Determine the [x, y] coordinate at the center of the cell enclosing the given text.  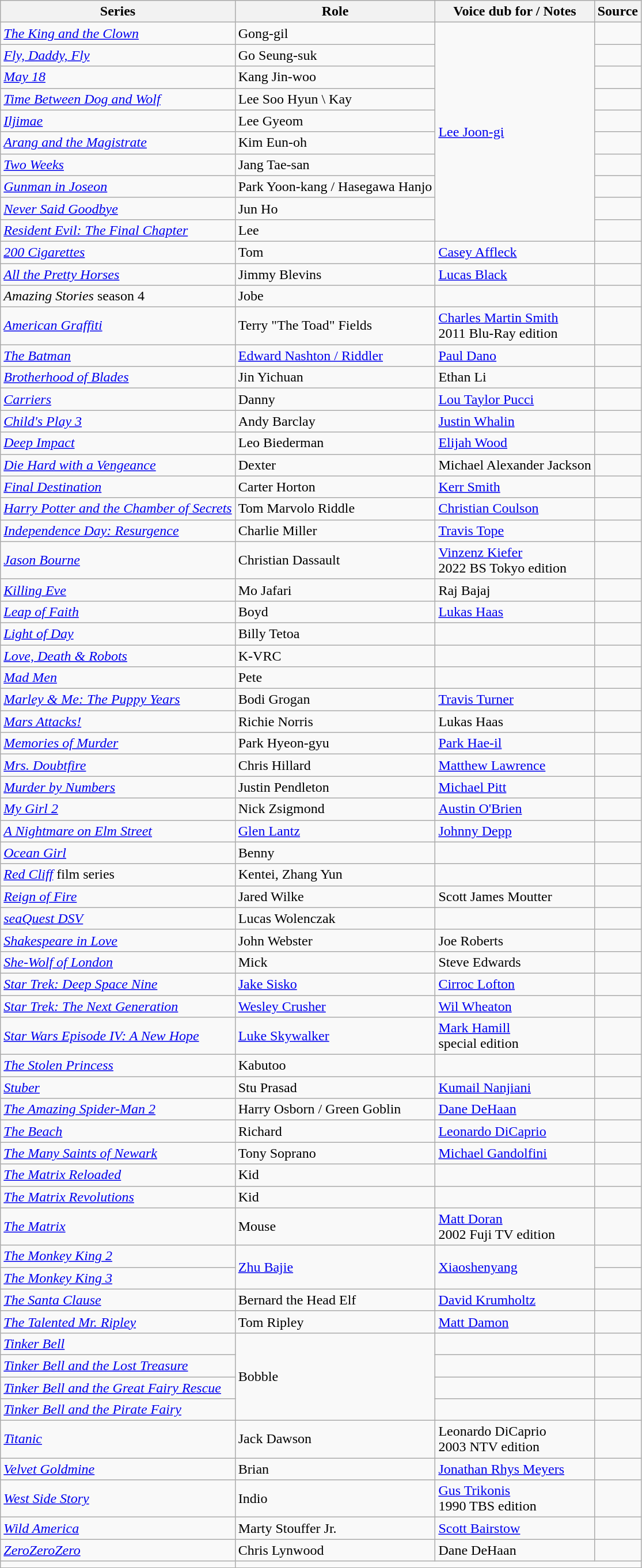
Park Hae-il [515, 743]
Mrs. Doubtfire [117, 765]
Harry Osborn / Green Goblin [335, 1109]
Red Cliff film series [117, 875]
Jason Bourne [117, 560]
Child's Play 3 [117, 421]
Harry Potter and the Chamber of Secrets [117, 509]
Raj Bajaj [515, 590]
Edward Nashton / Riddler [335, 356]
Christian Dassault [335, 560]
Kang Jin-woo [335, 77]
Billy Tetoa [335, 634]
Nick Zsigmond [335, 809]
Jang Tae-san [335, 165]
Richie Norris [335, 722]
May 18 [117, 77]
Bodi Grogan [335, 700]
Tom Marvolo Riddle [335, 509]
Matt Damon [515, 1322]
Lucas Wolenczak [335, 918]
Leonardo DiCaprio2003 NTV edition [515, 1440]
Zhu Bajie [335, 1267]
Gunman in Joseon [117, 186]
Jack Dawson [335, 1440]
Benny [335, 853]
The King and the Clown [117, 33]
Marley & Me: The Puppy Years [117, 700]
Tinker Bell and the Great Fairy Rescue [117, 1387]
Tony Soprano [335, 1153]
Jin Yichuan [335, 377]
Mad Men [117, 678]
Iljimae [117, 121]
Mars Attacks! [117, 722]
Resident Evil: The Final Chapter [117, 230]
Justin Whalin [515, 421]
Chris Lynwood [335, 1550]
Tom Ripley [335, 1322]
Lee Gyeom [335, 121]
The Stolen Princess [117, 1066]
Matthew Lawrence [515, 765]
Lee [335, 230]
Stuber [117, 1088]
Light of Day [117, 634]
Jobe [335, 296]
Jake Sisko [335, 984]
Mo Jafari [335, 590]
Carter Horton [335, 487]
Lou Taylor Pucci [515, 399]
Joe Roberts [515, 940]
Luke Skywalker [335, 1036]
Two Weeks [117, 165]
Ethan Li [515, 377]
Marty Stouffer Jr. [335, 1528]
Tinker Bell and the Lost Treasure [117, 1365]
Steve Edwards [515, 962]
200 Cigarettes [117, 252]
Boyd [335, 612]
Michael Pitt [515, 787]
Tinker Bell [117, 1344]
The Santa Clause [117, 1300]
Lee Soo Hyun \ Kay [335, 99]
Jonathan Rhys Meyers [515, 1469]
Arang and the Magistrate [117, 143]
Series [117, 12]
Cirroc Lofton [515, 984]
All the Pretty Horses [117, 274]
Mouse [335, 1227]
Glen Lantz [335, 831]
The Matrix Reloaded [117, 1175]
Justin Pendleton [335, 787]
Lee Joon-gi [515, 132]
Love, Death & Robots [117, 655]
Kim Eun-oh [335, 143]
Park Yoon-kang / Hasegawa Hanjo [335, 186]
Carriers [117, 399]
Johnny Depp [515, 831]
Vinzenz Kiefer2022 BS Tokyo edition [515, 560]
The Monkey King 2 [117, 1256]
Role [335, 12]
Time Between Dog and Wolf [117, 99]
Fly, Daddy, Fly [117, 55]
Leo Biederman [335, 443]
Murder by Numbers [117, 787]
Voice dub for / Notes [515, 12]
Christian Coulson [515, 509]
Never Said Goodbye [117, 208]
Shakespeare in Love [117, 940]
Wild America [117, 1528]
My Girl 2 [117, 809]
Mark Hamillspecial edition [515, 1036]
Paul Dano [515, 356]
K-VRC [335, 655]
Kabutoo [335, 1066]
Final Destination [117, 487]
American Graffiti [117, 326]
Wil Wheaton [515, 1006]
Bobble [335, 1376]
Charlie Miller [335, 531]
Jun Ho [335, 208]
Travis Turner [515, 700]
Mick [335, 962]
Matt Doran2002 Fuji TV edition [515, 1227]
Star Wars Episode IV: A New Hope [117, 1036]
Terry "The Toad" Fields [335, 326]
Jared Wilke [335, 896]
Kentei, Zhang Yun [335, 875]
Dexter [335, 465]
Star Trek: The Next Generation [117, 1006]
Brotherhood of Blades [117, 377]
Travis Tope [515, 531]
Austin O'Brien [515, 809]
Lucas Black [515, 274]
Richard [335, 1131]
Park Hyeon-gyu [335, 743]
Chris Hillard [335, 765]
Reign of Fire [117, 896]
Kerr Smith [515, 487]
Gong-gil [335, 33]
Pete [335, 678]
Amazing Stories season 4 [117, 296]
The Amazing Spider-Man 2 [117, 1109]
Danny [335, 399]
Wesley Crusher [335, 1006]
Casey Affleck [515, 252]
seaQuest DSV [117, 918]
Gus Trikonis1990 TBS edition [515, 1498]
Tom [335, 252]
Charles Martin Smith2011 Blu-Ray edition [515, 326]
The Beach [117, 1131]
Brian [335, 1469]
Source [617, 12]
Independence Day: Resurgence [117, 531]
Ocean Girl [117, 853]
Titanic [117, 1440]
The Monkey King 3 [117, 1278]
Scott James Moutter [515, 896]
Xiaoshenyang [515, 1267]
Kumail Nanjiani [515, 1088]
Bernard the Head Elf [335, 1300]
A Nightmare on Elm Street [117, 831]
The Matrix [117, 1227]
Scott Bairstow [515, 1528]
Tinker Bell and the Pirate Fairy [117, 1410]
The Many Saints of Newark [117, 1153]
Go Seung-suk [335, 55]
ZeroZeroZero [117, 1550]
Velvet Goldmine [117, 1469]
Indio [335, 1498]
Jimmy Blevins [335, 274]
Die Hard with a Vengeance [117, 465]
Michael Gandolfini [515, 1153]
Killing Eve [117, 590]
Leonardo DiCaprio [515, 1131]
The Batman [117, 356]
Michael Alexander Jackson [515, 465]
Leap of Faith [117, 612]
The Talented Mr. Ripley [117, 1322]
West Side Story [117, 1498]
Elijah Wood [515, 443]
Stu Prasad [335, 1088]
Andy Barclay [335, 421]
The Matrix Revolutions [117, 1197]
Memories of Murder [117, 743]
John Webster [335, 940]
Deep Impact [117, 443]
Star Trek: Deep Space Nine [117, 984]
David Krumholtz [515, 1300]
She-Wolf of London [117, 962]
